From the cell containing the given text, extract its center point as (x, y) coordinate. 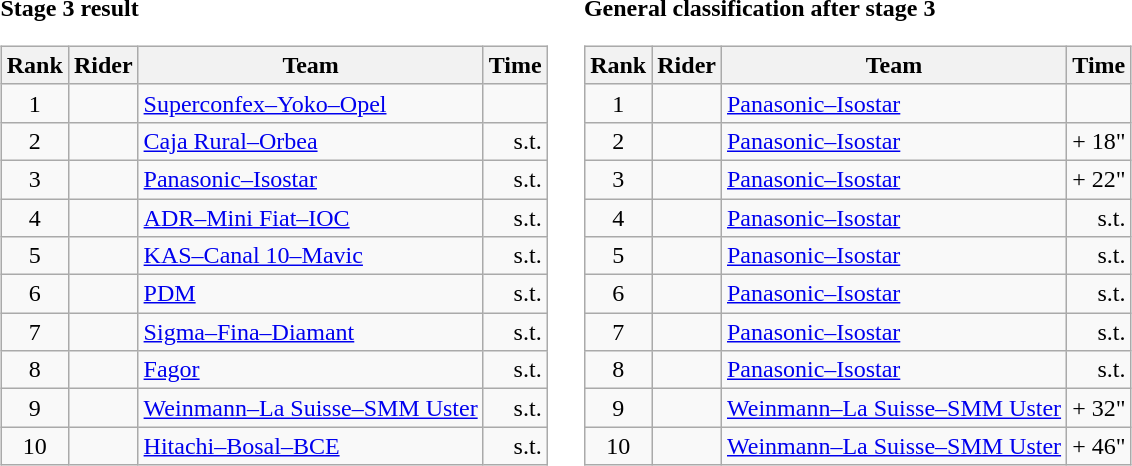
Hitachi–Bosal–BCE (310, 446)
KAS–Canal 10–Mavic (310, 256)
+ 32" (1099, 408)
Caja Rural–Orbea (310, 141)
+ 22" (1099, 179)
Sigma–Fina–Diamant (310, 332)
+ 18" (1099, 141)
ADR–Mini Fiat–IOC (310, 217)
+ 46" (1099, 446)
Superconfex–Yoko–Opel (310, 103)
PDM (310, 294)
Fagor (310, 370)
